Determine the [X, Y] coordinate at the center of the cell enclosing the given text.  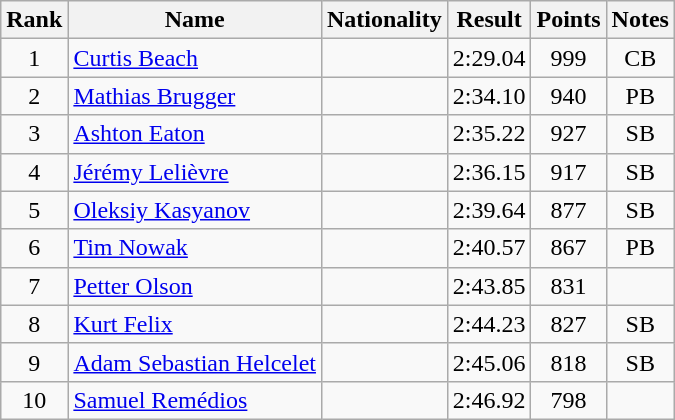
Rank [34, 20]
Name [195, 20]
Oleksiy Kasyanov [195, 210]
2:46.92 [489, 400]
831 [568, 286]
7 [34, 286]
827 [568, 324]
Curtis Beach [195, 58]
9 [34, 362]
5 [34, 210]
2:39.64 [489, 210]
Nationality [384, 20]
2:45.06 [489, 362]
2:44.23 [489, 324]
877 [568, 210]
3 [34, 134]
8 [34, 324]
917 [568, 172]
6 [34, 248]
2:34.10 [489, 96]
Result [489, 20]
2:29.04 [489, 58]
2:43.85 [489, 286]
999 [568, 58]
Samuel Remédios [195, 400]
Adam Sebastian Helcelet [195, 362]
Jérémy Lelièvre [195, 172]
Points [568, 20]
2:36.15 [489, 172]
2:40.57 [489, 248]
1 [34, 58]
2:35.22 [489, 134]
Tim Nowak [195, 248]
867 [568, 248]
Petter Olson [195, 286]
Ashton Eaton [195, 134]
2 [34, 96]
4 [34, 172]
927 [568, 134]
818 [568, 362]
798 [568, 400]
Notes [640, 20]
CB [640, 58]
940 [568, 96]
10 [34, 400]
Mathias Brugger [195, 96]
Kurt Felix [195, 324]
